Provide the (x, y) coordinate of the cell's center where the given text is located.  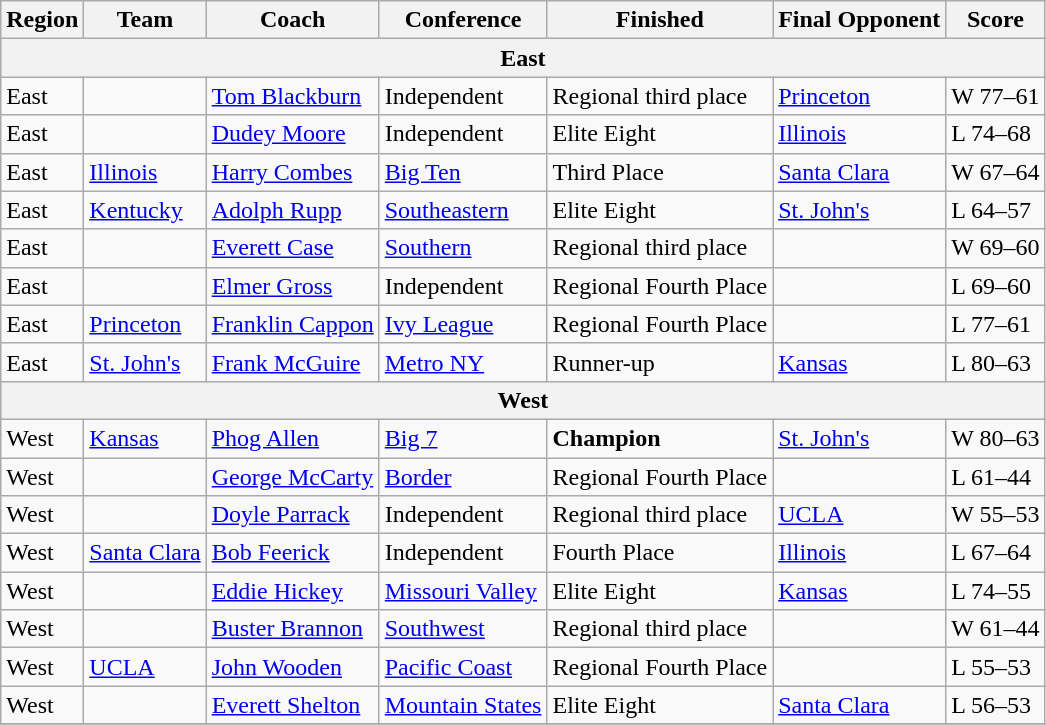
Mountain States (463, 705)
L 55–53 (996, 667)
W 55–53 (996, 515)
George McCarty (292, 477)
L 74–68 (996, 134)
L 77–61 (996, 324)
Dudey Moore (292, 134)
Everett Shelton (292, 705)
Harry Combes (292, 172)
Big Ten (463, 172)
W 77–61 (996, 96)
Metro NY (463, 362)
Runner-up (660, 362)
W 69–60 (996, 248)
Fourth Place (660, 553)
Conference (463, 20)
Coach (292, 20)
Doyle Parrack (292, 515)
L 80–63 (996, 362)
L 69–60 (996, 286)
Pacific Coast (463, 667)
Tom Blackburn (292, 96)
Team (145, 20)
L 61–44 (996, 477)
John Wooden (292, 667)
Phog Allen (292, 438)
Southern (463, 248)
Champion (660, 438)
Eddie Hickey (292, 591)
W 61–44 (996, 629)
Big 7 (463, 438)
Bob Feerick (292, 553)
Finished (660, 20)
W 67–64 (996, 172)
W 80–63 (996, 438)
Frank McGuire (292, 362)
Missouri Valley (463, 591)
Southwest (463, 629)
Buster Brannon (292, 629)
L 74–55 (996, 591)
Franklin Cappon (292, 324)
L 67–64 (996, 553)
Ivy League (463, 324)
Region (42, 20)
Score (996, 20)
L 64–57 (996, 210)
Border (463, 477)
Adolph Rupp (292, 210)
Southeastern (463, 210)
Third Place (660, 172)
Final Opponent (860, 20)
Kentucky (145, 210)
Elmer Gross (292, 286)
L 56–53 (996, 705)
Everett Case (292, 248)
